Find where the given text appears and provide that cell's center as [X, Y] coordinate. 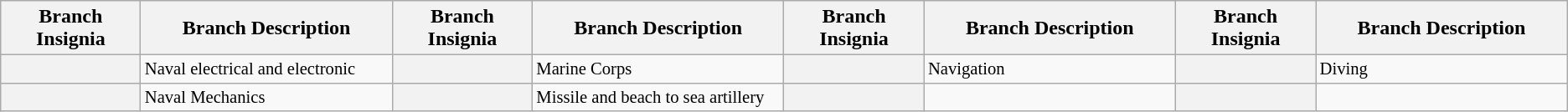
Naval Mechanics [266, 98]
Diving [1442, 69]
Marine Corps [658, 69]
Missile and beach to sea artillery [658, 98]
Naval electrical and electronic [266, 69]
Navigation [1050, 69]
